Locate the cell with the specified text and output its [x, y] center coordinate. 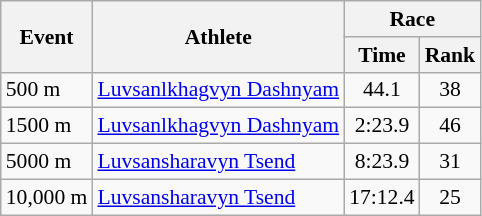
Race [412, 19]
2:23.9 [382, 126]
Event [47, 36]
10,000 m [47, 197]
46 [450, 126]
Time [382, 55]
25 [450, 197]
8:23.9 [382, 162]
31 [450, 162]
500 m [47, 90]
38 [450, 90]
5000 m [47, 162]
44.1 [382, 90]
1500 m [47, 126]
17:12.4 [382, 197]
Athlete [218, 36]
Rank [450, 55]
